Capture the cell that displays the provided text and extract its (x, y) central coordinate. 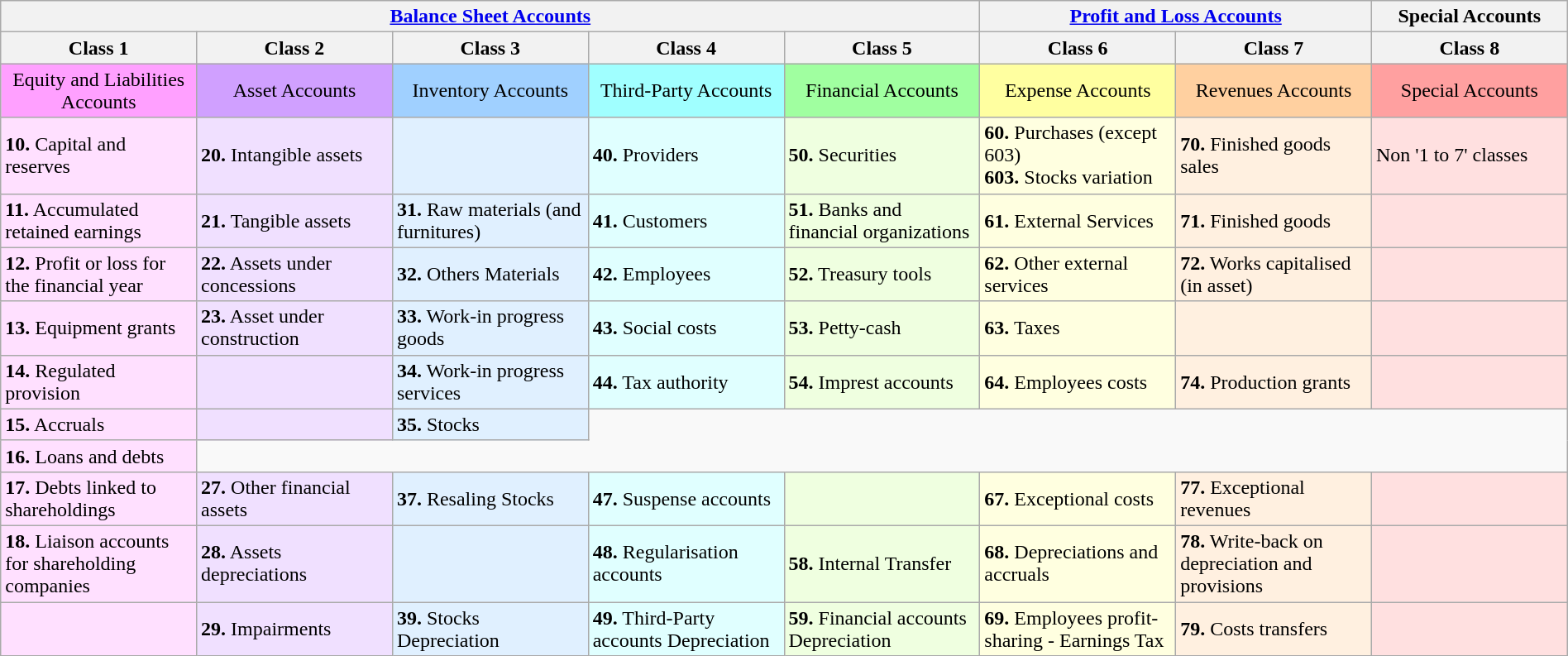
44. Tax authority (686, 382)
59. Financial accounts Depreciation (882, 629)
Asset Accounts (294, 91)
11. Accumulated retained earnings (99, 220)
58. Internal Transfer (882, 563)
52. Treasury tools (882, 275)
13. Equipment grants (99, 328)
69. Employees profit-sharing - Earnings Tax (1078, 629)
Profit and Loss Accounts (1176, 17)
74. Production grants (1274, 382)
68. Depreciations and accruals (1078, 563)
22. Assets under concessions (294, 275)
Class 3 (490, 48)
41. Customers (686, 220)
10. Capital and reserves (99, 156)
47. Suspense accounts (686, 498)
63. Taxes (1078, 328)
Balance Sheet Accounts (490, 17)
23. Asset under construction (294, 328)
42. Employees (686, 275)
28. Assets depreciations (294, 563)
62. Other external services (1078, 275)
71. Finished goods (1274, 220)
40. Providers (686, 156)
72. Works capitalised (in asset) (1274, 275)
60. Purchases (except 603)603. Stocks variation (1078, 156)
53. Petty-cash (882, 328)
37. Resaling Stocks (490, 498)
Class 2 (294, 48)
Class 5 (882, 48)
Expense Accounts (1078, 91)
32. Others Materials (490, 275)
54. Imprest accounts (882, 382)
29. Impairments (294, 629)
78. Write-back on depreciation and provisions (1274, 563)
16. Loans and debts (99, 456)
18. Liaison accounts for shareholding companies (99, 563)
67. Exceptional costs (1078, 498)
20. Intangible assets (294, 156)
21. Tangible assets (294, 220)
Class 1 (99, 48)
33. Work-in progress goods (490, 328)
17. Debts linked to shareholdings (99, 498)
Class 6 (1078, 48)
Third-Party Accounts (686, 91)
Class 7 (1274, 48)
Class 4 (686, 48)
43. Social costs (686, 328)
31. Raw materials (and furnitures) (490, 220)
70. Finished goods sales (1274, 156)
49. Third-Party accounts Depreciation (686, 629)
77. Exceptional revenues (1274, 498)
Inventory Accounts (490, 91)
27. Other financial assets (294, 498)
39. Stocks Depreciation (490, 629)
64. Employees costs (1078, 382)
15. Accruals (99, 424)
34. Work-in progress services (490, 382)
Class 8 (1469, 48)
Financial Accounts (882, 91)
48. Regularisation accounts (686, 563)
Revenues Accounts (1274, 91)
61. External Services (1078, 220)
51. Banks and financial organizations (882, 220)
35. Stocks (490, 424)
12. Profit or loss for the financial year (99, 275)
Non '1 to 7' classes (1469, 156)
79. Costs transfers (1274, 629)
50. Securities (882, 156)
14. Regulated provision (99, 382)
Equity and Liabilities Accounts (99, 91)
